Detect which cell encompasses the target text, then output its [X, Y] center coordinate. 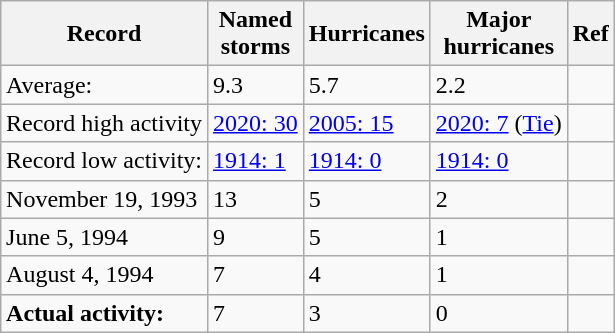
Ref [590, 34]
Hurricanes [366, 34]
2.2 [498, 85]
Majorhurricanes [498, 34]
0 [498, 313]
2020: 30 [256, 123]
Actual activity: [104, 313]
August 4, 1994 [104, 275]
Namedstorms [256, 34]
November 19, 1993 [104, 199]
3 [366, 313]
4 [366, 275]
5.7 [366, 85]
1914: 1 [256, 161]
June 5, 1994 [104, 237]
2 [498, 199]
9 [256, 237]
9.3 [256, 85]
Record high activity [104, 123]
Record [104, 34]
Average: [104, 85]
2005: 15 [366, 123]
2020: 7 (Tie) [498, 123]
Record low activity: [104, 161]
13 [256, 199]
